Return [X, Y] of the center of cell containing provided text 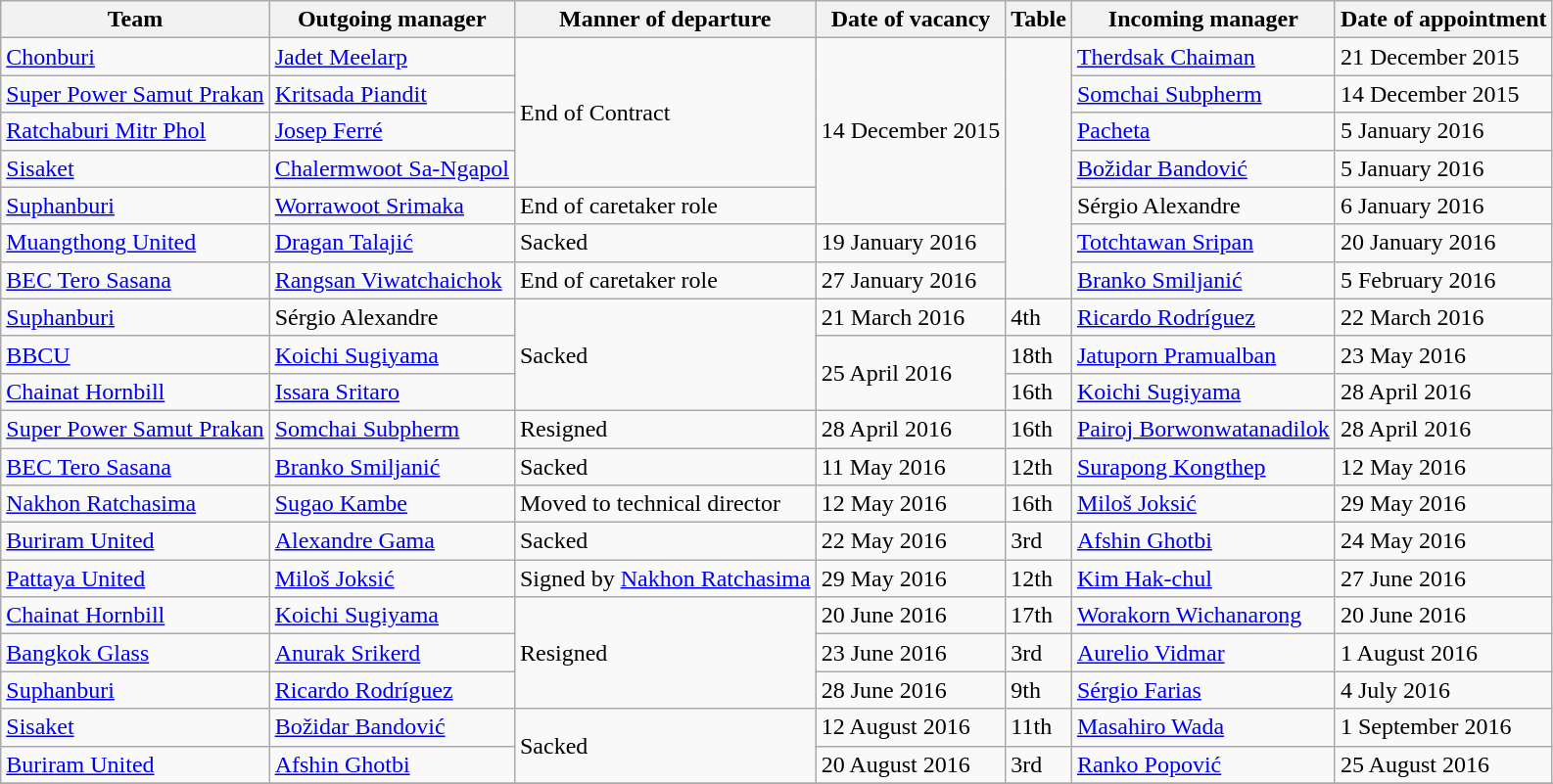
Chonburi [135, 57]
1 September 2016 [1443, 727]
Date of appointment [1443, 20]
20 January 2016 [1443, 243]
Muangthong United [135, 243]
5 February 2016 [1443, 280]
27 June 2016 [1443, 578]
11 May 2016 [911, 467]
Moved to technical director [665, 504]
Worakorn Wichanarong [1202, 616]
19 January 2016 [911, 243]
Anurak Srikerd [392, 653]
Jadet Meelarp [392, 57]
End of Contract [665, 113]
28 June 2016 [911, 690]
Sugao Kambe [392, 504]
Surapong Kongthep [1202, 467]
Date of vacancy [911, 20]
Outgoing manager [392, 20]
Chalermwoot Sa-Ngapol [392, 168]
9th [1039, 690]
12 August 2016 [911, 727]
24 May 2016 [1443, 541]
Manner of departure [665, 20]
27 January 2016 [911, 280]
Pacheta [1202, 131]
21 December 2015 [1443, 57]
21 March 2016 [911, 317]
Josep Ferré [392, 131]
Table [1039, 20]
Dragan Talajić [392, 243]
18th [1039, 354]
23 June 2016 [911, 653]
Masahiro Wada [1202, 727]
4th [1039, 317]
25 April 2016 [911, 373]
4 July 2016 [1443, 690]
Rangsan Viwatchaichok [392, 280]
Pairoj Borwonwatanadilok [1202, 429]
Kritsada Piandit [392, 94]
1 August 2016 [1443, 653]
Jatuporn Pramualban [1202, 354]
Kim Hak-chul [1202, 578]
Signed by Nakhon Ratchasima [665, 578]
Totchtawan Sripan [1202, 243]
Ratchaburi Mitr Phol [135, 131]
20 August 2016 [911, 764]
23 May 2016 [1443, 354]
Nakhon Ratchasima [135, 504]
Therdsak Chaiman [1202, 57]
Team [135, 20]
Worrawoot Srimaka [392, 206]
Pattaya United [135, 578]
Alexandre Gama [392, 541]
BBCU [135, 354]
Aurelio Vidmar [1202, 653]
6 January 2016 [1443, 206]
Incoming manager [1202, 20]
Ranko Popović [1202, 764]
11th [1039, 727]
25 August 2016 [1443, 764]
22 May 2016 [911, 541]
17th [1039, 616]
Bangkok Glass [135, 653]
Issara Sritaro [392, 392]
22 March 2016 [1443, 317]
Sérgio Farias [1202, 690]
